Return [X, Y] of the center of cell containing provided text 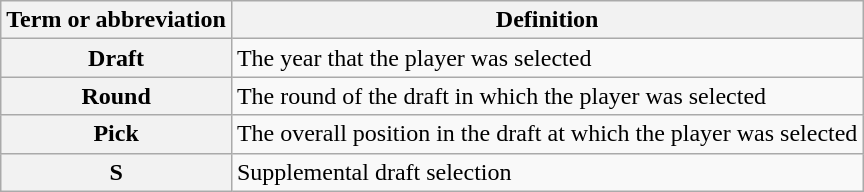
The overall position in the draft at which the player was selected [547, 134]
S [116, 172]
The round of the draft in which the player was selected [547, 96]
The year that the player was selected [547, 58]
Draft [116, 58]
Pick [116, 134]
Supplemental draft selection [547, 172]
Term or abbreviation [116, 20]
Round [116, 96]
Definition [547, 20]
